Return [x, y] of the center of cell containing provided text 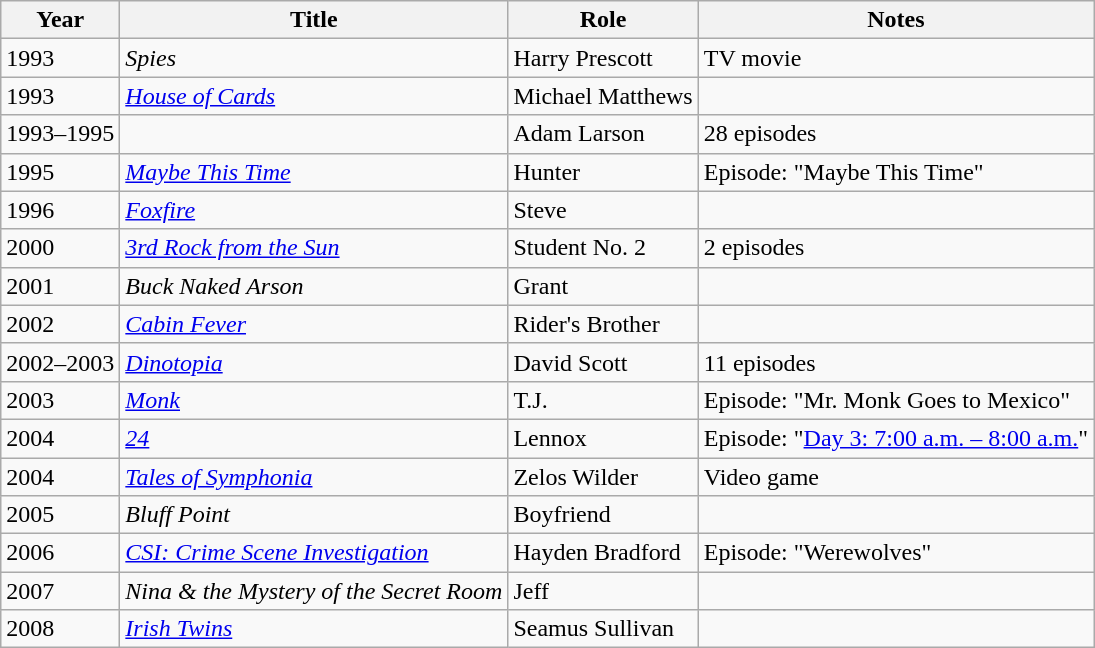
Title [314, 20]
Buck Naked Arson [314, 286]
Spies [314, 58]
2001 [60, 286]
2000 [60, 248]
Adam Larson [603, 134]
Harry Prescott [603, 58]
2005 [60, 515]
Seamus Sullivan [603, 629]
Maybe This Time [314, 172]
2003 [60, 400]
Dinotopia [314, 362]
House of Cards [314, 96]
2006 [60, 553]
Steve [603, 210]
1995 [60, 172]
Cabin Fever [314, 324]
2002 [60, 324]
Student No. 2 [603, 248]
Video game [896, 477]
2007 [60, 591]
Lennox [603, 438]
1996 [60, 210]
3rd Rock from the Sun [314, 248]
Bluff Point [314, 515]
2 episodes [896, 248]
TV movie [896, 58]
Grant [603, 286]
1993–1995 [60, 134]
24 [314, 438]
Zelos Wilder [603, 477]
Notes [896, 20]
Irish Twins [314, 629]
T.J. [603, 400]
Year [60, 20]
Nina & the Mystery of the Secret Room [314, 591]
Hayden Bradford [603, 553]
2002–2003 [60, 362]
11 episodes [896, 362]
Tales of Symphonia [314, 477]
David Scott [603, 362]
Role [603, 20]
Episode: "Werewolves" [896, 553]
Hunter [603, 172]
Rider's Brother [603, 324]
Episode: "Day 3: 7:00 a.m. – 8:00 a.m." [896, 438]
Episode: "Maybe This Time" [896, 172]
28 episodes [896, 134]
2008 [60, 629]
Episode: "Mr. Monk Goes to Mexico" [896, 400]
Boyfriend [603, 515]
CSI: Crime Scene Investigation [314, 553]
Jeff [603, 591]
Foxfire [314, 210]
Michael Matthews [603, 96]
Monk [314, 400]
